Identify which cell holds the provided text, then report its (X, Y) central coordinate. 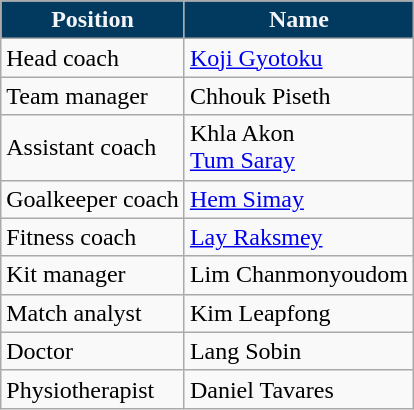
Koji Gyotoku (298, 58)
Head coach (93, 58)
Match analyst (93, 313)
Khla Akon Tum Saray (298, 148)
Fitness coach (93, 237)
Doctor (93, 351)
Chhouk Piseth (298, 96)
Lim Chanmonyoudom (298, 275)
Kit manager (93, 275)
Assistant coach (93, 148)
Lang Sobin (298, 351)
Hem Simay (298, 199)
Kim Leapfong (298, 313)
Goalkeeper coach (93, 199)
Physiotherapist (93, 389)
Name (298, 20)
Daniel Tavares (298, 389)
Lay Raksmey (298, 237)
Team manager (93, 96)
Position (93, 20)
